Find where the given text appears and provide that cell's center as (X, Y) coordinate. 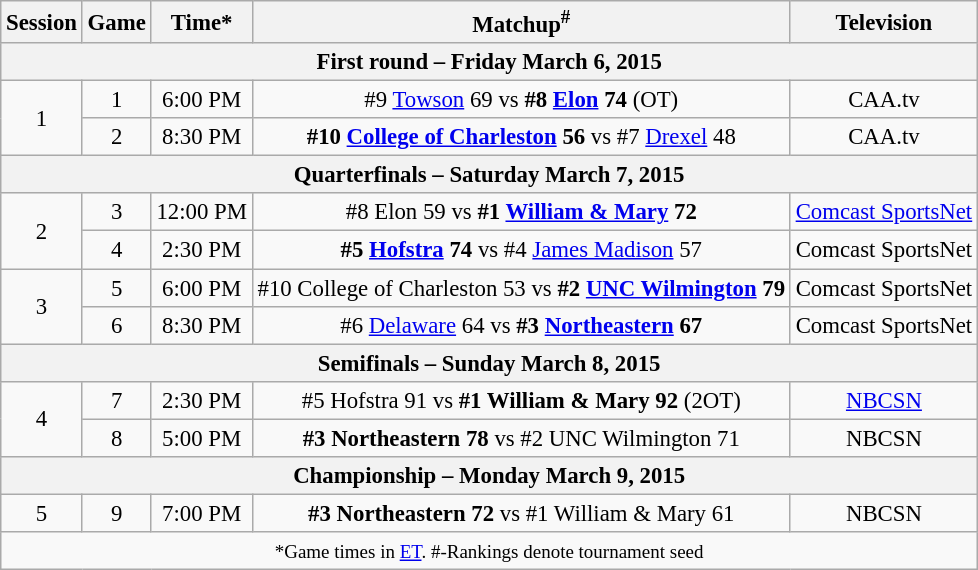
#9 Towson 69 vs #8 Elon 74 (OT) (521, 100)
Semifinals – Sunday March 8, 2015 (490, 363)
Quarterfinals – Saturday March 7, 2015 (490, 175)
Matchup# (521, 22)
#3 Northeastern 72 vs #1 William & Mary 61 (521, 513)
5:00 PM (202, 438)
First round – Friday March 6, 2015 (490, 62)
Game (116, 22)
#6 Delaware 64 vs #3 Northeastern 67 (521, 325)
#10 College of Charleston 53 vs #2 UNC Wilmington 79 (521, 288)
Session (42, 22)
#10 College of Charleston 56 vs #7 Drexel 48 (521, 137)
#8 Elon 59 vs #1 William & Mary 72 (521, 213)
Championship – Monday March 9, 2015 (490, 476)
Time* (202, 22)
9 (116, 513)
Television (884, 22)
8 (116, 438)
12:00 PM (202, 213)
#5 Hofstra 74 vs #4 James Madison 57 (521, 250)
7:00 PM (202, 513)
6 (116, 325)
#3 Northeastern 78 vs #2 UNC Wilmington 71 (521, 438)
*Game times in ET. #-Rankings denote tournament seed (490, 551)
#5 Hofstra 91 vs #1 William & Mary 92 (2OT) (521, 400)
7 (116, 400)
